Search for the cell housing the specified text and yield its [X, Y] center coordinate. 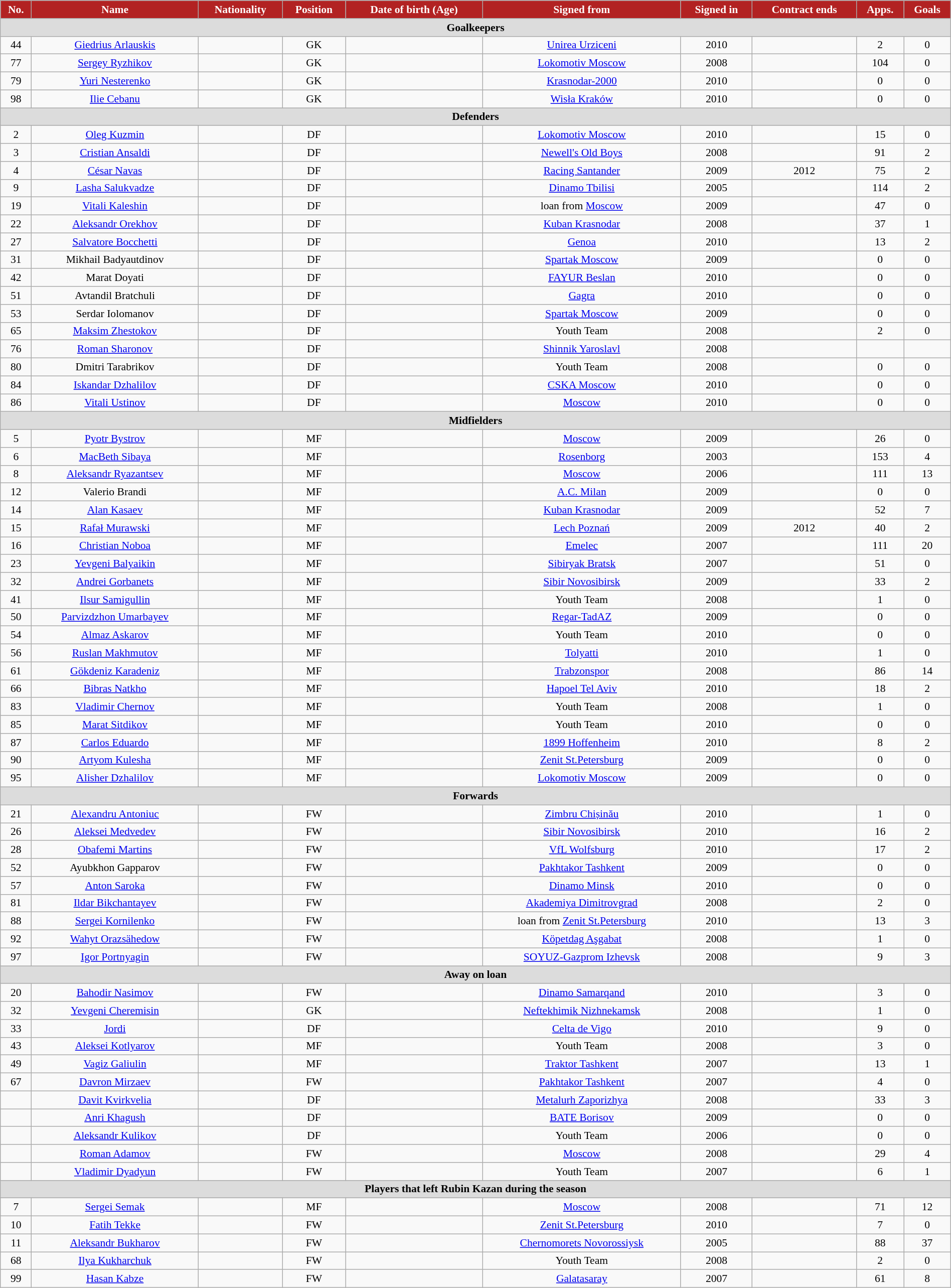
Avtandil Bratchuli [115, 296]
Yuri Nesterenko [115, 81]
Trabzonspor [582, 671]
Signed in [716, 10]
Aleksei Medvedev [115, 832]
Giedrius Arlauskis [115, 45]
Regar-TadAZ [582, 617]
Sergey Ryzhikov [115, 63]
95 [16, 778]
81 [16, 903]
BATE Borisov [582, 1118]
77 [16, 63]
43 [16, 1046]
Andrei Gorbanets [115, 582]
Vitali Kaleshin [115, 206]
MacBeth Sibaya [115, 457]
Bibras Natkho [115, 689]
No. [16, 10]
50 [16, 617]
22 [16, 224]
Ilsur Samigullin [115, 600]
90 [16, 760]
Pyotr Bystrov [115, 439]
41 [16, 600]
Away on loan [475, 975]
Valerio Brandi [115, 492]
Serdar Iolomanov [115, 314]
Aleksandr Bukharov [115, 1243]
Iskandar Dzhalilov [115, 385]
79 [16, 81]
Position [314, 10]
66 [16, 689]
11 [16, 1243]
57 [16, 886]
153 [880, 457]
Fatih Tekke [115, 1225]
80 [16, 367]
Alexandru Antoniuc [115, 814]
SOYUZ-Gazprom Izhevsk [582, 957]
CSKA Moscow [582, 385]
53 [16, 314]
99 [16, 1279]
Cristian Ansaldi [115, 153]
Almaz Askarov [115, 635]
10 [16, 1225]
Roman Adamov [115, 1154]
Dinamo Tbilisi [582, 188]
loan from Moscow [582, 206]
Nationality [240, 10]
Zimbru Chișinău [582, 814]
47 [880, 206]
Forwards [475, 796]
2003 [716, 457]
Sergei Semak [115, 1207]
Wisła Kraków [582, 99]
Ilie Cebanu [115, 99]
Mikhail Badyautdinov [115, 260]
Anri Khagush [115, 1118]
23 [16, 564]
Emelec [582, 546]
1899 Hoffenheim [582, 743]
Vladimir Dyadyun [115, 1172]
Carlos Eduardo [115, 743]
Traktor Tashkent [582, 1064]
Metalurh Zaporizhya [582, 1100]
Contract ends [805, 10]
Artyom Kulesha [115, 760]
Anton Saroka [115, 886]
Jordi [115, 1029]
Neftekhimik Nizhnekamsk [582, 1011]
Racing Santander [582, 171]
Vitali Ustinov [115, 403]
Galatasaray [582, 1279]
19 [16, 206]
Hasan Kabze [115, 1279]
Gökdeniz Karadeniz [115, 671]
Yevgeni Balyaikin [115, 564]
Marat Doyati [115, 278]
87 [16, 743]
21 [16, 814]
Hapoel Tel Aviv [582, 689]
Obafemi Martins [115, 850]
56 [16, 653]
31 [16, 260]
18 [880, 689]
76 [16, 349]
67 [16, 1082]
Alan Kasaev [115, 510]
Rosenborg [582, 457]
Defenders [475, 117]
Igor Portnyagin [115, 957]
Ayubkhon Gapparov [115, 868]
Dinamo Samarqand [582, 993]
FAYUR Beslan [582, 278]
Gagra [582, 296]
27 [16, 242]
65 [16, 331]
92 [16, 939]
Krasnodar-2000 [582, 81]
Players that left Rubin Kazan during the season [475, 1189]
Newell's Old Boys [582, 153]
Signed from [582, 10]
54 [16, 635]
Alisher Dzhalilov [115, 778]
Aleksei Kotlyarov [115, 1046]
97 [16, 957]
Ildar Bikchantayev [115, 903]
Lech Poznań [582, 528]
Yevgeni Cheremisin [115, 1011]
Dinamo Minsk [582, 886]
42 [16, 278]
29 [880, 1154]
Date of birth (Age) [414, 10]
Ruslan Makhmutov [115, 653]
Marat Sitdikov [115, 725]
Sergei Kornilenko [115, 921]
Parvizdzhon Umarbayev [115, 617]
Aleksandr Ryazantsev [115, 474]
A.C. Milan [582, 492]
Shinnik Yaroslavl [582, 349]
Vladimir Chernov [115, 707]
Aleksandr Kulikov [115, 1136]
Sibiryak Bratsk [582, 564]
César Navas [115, 171]
68 [16, 1261]
Goalkeepers [475, 28]
91 [880, 153]
71 [880, 1207]
Bahodir Nasimov [115, 993]
Genoa [582, 242]
44 [16, 45]
Name [115, 10]
40 [880, 528]
Wahyt Orazsähedow [115, 939]
Midfielders [475, 421]
loan from Zenit St.Petersburg [582, 921]
83 [16, 707]
98 [16, 99]
Ilya Kukharchuk [115, 1261]
Roman Sharonov [115, 349]
Salvatore Bocchetti [115, 242]
Dmitri Tarabrikov [115, 367]
104 [880, 63]
85 [16, 725]
Köpetdag Aşgabat [582, 939]
Unirea Urziceni [582, 45]
Rafał Murawski [115, 528]
84 [16, 385]
VfL Wolfsburg [582, 850]
5 [16, 439]
Aleksandr Orekhov [115, 224]
49 [16, 1064]
Maksim Zhestokov [115, 331]
114 [880, 188]
Oleg Kuzmin [115, 135]
28 [16, 850]
Apps. [880, 10]
17 [880, 850]
Celta de Vigo [582, 1029]
75 [880, 171]
Akademiya Dimitrovgrad [582, 903]
Tolyatti [582, 653]
Vagiz Galiulin [115, 1064]
Davron Mirzaev [115, 1082]
Davit Kvirkvelia [115, 1100]
Goals [927, 10]
Lasha Salukvadze [115, 188]
Chernomorets Novorossiysk [582, 1243]
Christian Noboa [115, 546]
